Scan for the cell matching the given text and deliver its (x, y) coordinate at center. 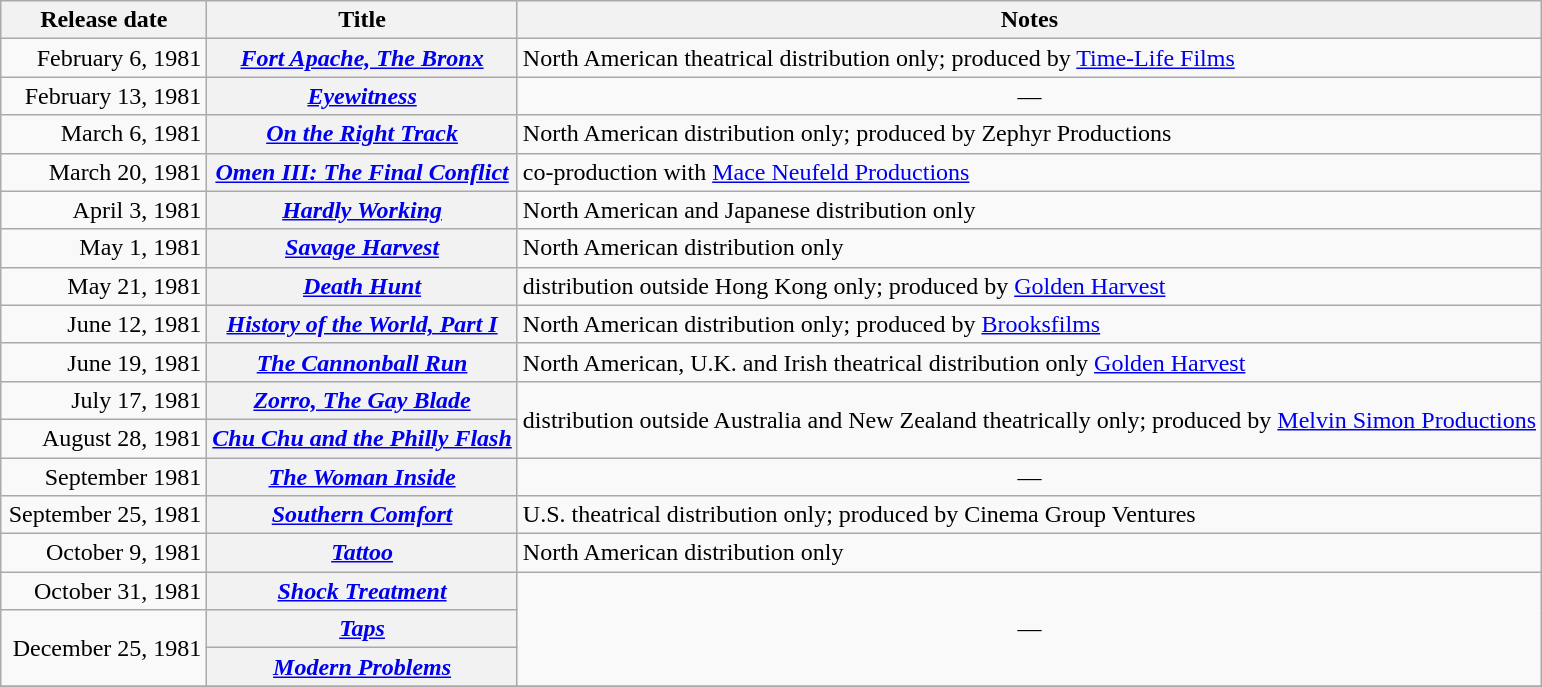
May 21, 1981 (104, 286)
June 12, 1981 (104, 324)
Taps (362, 629)
distribution outside Australia and New Zealand theatrically only; produced by Melvin Simon Productions (1029, 419)
Hardly Working (362, 210)
Shock Treatment (362, 591)
May 1, 1981 (104, 248)
North American distribution only; produced by Brooksfilms (1029, 324)
October 9, 1981 (104, 553)
Modern Problems (362, 667)
Tattoo (362, 553)
Fort Apache, The Bronx (362, 58)
Southern Comfort (362, 515)
Release date (104, 20)
February 6, 1981 (104, 58)
Title (362, 20)
North American distribution only; produced by Zephyr Productions (1029, 134)
distribution outside Hong Kong only; produced by Golden Harvest (1029, 286)
On the Right Track (362, 134)
North American theatrical distribution only; produced by Time-Life Films (1029, 58)
North American and Japanese distribution only (1029, 210)
June 19, 1981 (104, 362)
Omen III: The Final Conflict (362, 172)
Zorro, The Gay Blade (362, 400)
July 17, 1981 (104, 400)
September 1981 (104, 477)
February 13, 1981 (104, 96)
The Woman Inside (362, 477)
co-production with Mace Neufeld Productions (1029, 172)
Death Hunt (362, 286)
August 28, 1981 (104, 438)
December 25, 1981 (104, 648)
Notes (1029, 20)
March 6, 1981 (104, 134)
U.S. theatrical distribution only; produced by Cinema Group Ventures (1029, 515)
Eyewitness (362, 96)
History of the World, Part I (362, 324)
September 25, 1981 (104, 515)
October 31, 1981 (104, 591)
Chu Chu and the Philly Flash (362, 438)
Savage Harvest (362, 248)
April 3, 1981 (104, 210)
North American, U.K. and Irish theatrical distribution only Golden Harvest (1029, 362)
March 20, 1981 (104, 172)
The Cannonball Run (362, 362)
